Scan for the cell matching the given text and deliver its [x, y] coordinate at center. 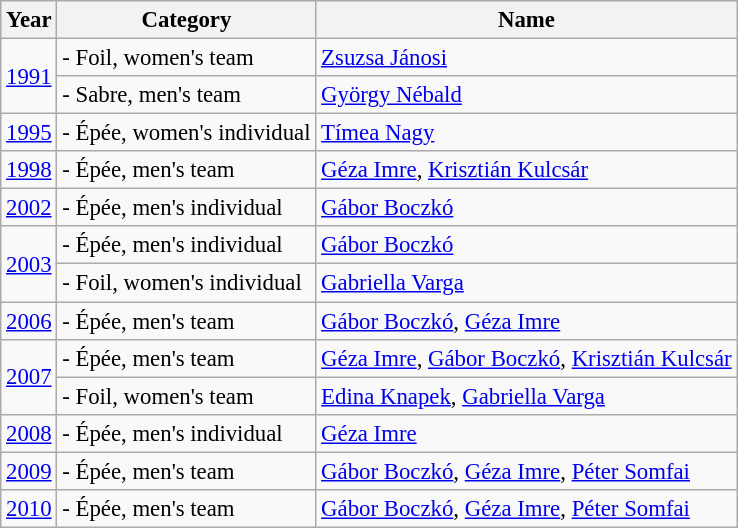
György Nébald [526, 95]
Name [526, 20]
Géza Imre, Gábor Boczkó, Krisztián Kulcsár [526, 358]
Gabriella Varga [526, 283]
2010 [29, 509]
Zsuzsa Jánosi [526, 58]
2007 [29, 376]
- Sabre, men's team [186, 95]
2008 [29, 433]
Tímea Nagy [526, 133]
Edina Knapek, Gabriella Varga [526, 396]
- Épée, women's individual [186, 133]
Year [29, 20]
Géza Imre, Krisztián Kulcsár [526, 170]
- Foil, women's individual [186, 283]
1991 [29, 76]
2002 [29, 208]
Category [186, 20]
2009 [29, 471]
1998 [29, 170]
2006 [29, 321]
1995 [29, 133]
2003 [29, 264]
Gábor Boczkó, Géza Imre [526, 321]
Géza Imre [526, 433]
